Search for the cell housing the specified text and yield its (x, y) center coordinate. 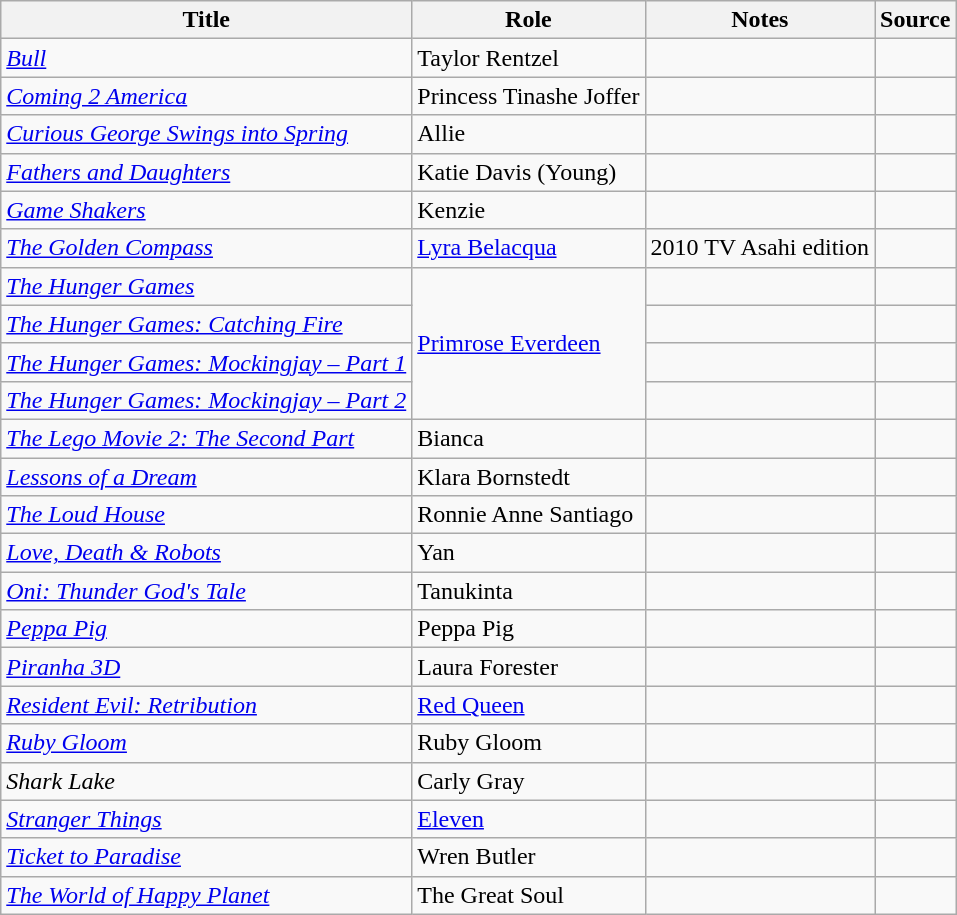
Ronnie Anne Santiago (528, 515)
The Lego Movie 2: The Second Part (206, 438)
The Loud House (206, 515)
Fathers and Daughters (206, 172)
Red Queen (528, 705)
Title (206, 20)
Role (528, 20)
The Golden Compass (206, 248)
Love, Death & Robots (206, 553)
Bianca (528, 438)
Allie (528, 134)
Kenzie (528, 210)
Bull (206, 58)
Shark Lake (206, 781)
Wren Butler (528, 857)
Piranha 3D (206, 667)
The Hunger Games: Mockingjay – Part 2 (206, 400)
Curious George Swings into Spring (206, 134)
The Hunger Games: Mockingjay – Part 1 (206, 362)
Stranger Things (206, 819)
Source (916, 20)
Coming 2 America (206, 96)
Notes (760, 20)
The Hunger Games: Catching Fire (206, 324)
Ticket to Paradise (206, 857)
The Great Soul (528, 895)
Primrose Everdeen (528, 343)
Klara Bornstedt (528, 477)
Eleven (528, 819)
The World of Happy Planet (206, 895)
Katie Davis (Young) (528, 172)
Princess Tinashe Joffer (528, 96)
Game Shakers (206, 210)
Taylor Rentzel (528, 58)
Oni: Thunder God's Tale (206, 591)
2010 TV Asahi edition (760, 248)
Laura Forester (528, 667)
Resident Evil: Retribution (206, 705)
Lessons of a Dream (206, 477)
Yan (528, 553)
Tanukinta (528, 591)
The Hunger Games (206, 286)
Lyra Belacqua (528, 248)
Carly Gray (528, 781)
